Return (X, Y) of the center of cell containing provided text 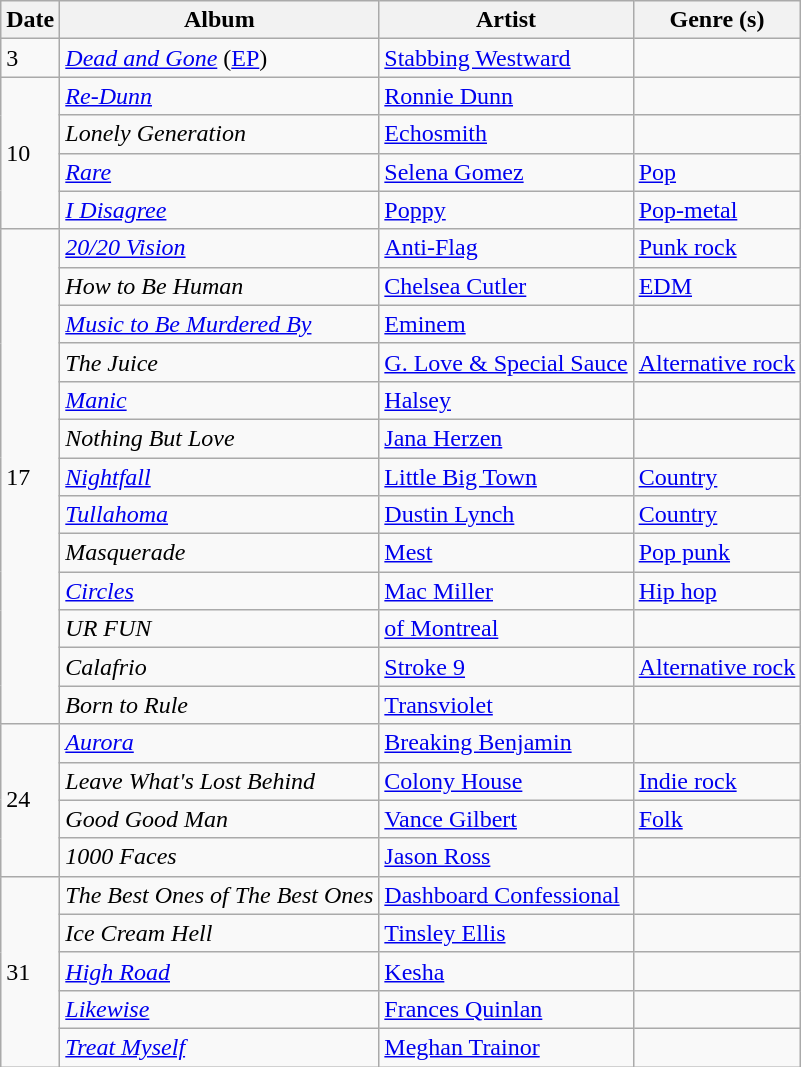
Nothing But Love (220, 438)
Hip hop (717, 591)
Tinsley Ellis (506, 933)
Masquerade (220, 553)
EDM (717, 286)
Likewise (220, 1009)
Breaking Benjamin (506, 743)
Rare (220, 172)
Mest (506, 553)
Re-Dunn (220, 96)
31 (30, 971)
Frances Quinlan (506, 1009)
Jana Herzen (506, 438)
High Road (220, 971)
UR FUN (220, 629)
Kesha (506, 971)
Pop (717, 172)
3 (30, 58)
Ice Cream Hell (220, 933)
Poppy (506, 210)
Nightfall (220, 477)
of Montreal (506, 629)
Aurora (220, 743)
G. Love & Special Sauce (506, 362)
Dashboard Confessional (506, 895)
Album (220, 20)
Genre (s) (717, 20)
Jason Ross (506, 857)
24 (30, 800)
Meghan Trainor (506, 1047)
Circles (220, 591)
Colony House (506, 781)
Vance Gilbert (506, 819)
Dustin Lynch (506, 515)
Halsey (506, 400)
Indie rock (717, 781)
Good Good Man (220, 819)
Stabbing Westward (506, 58)
Dead and Gone (EP) (220, 58)
The Juice (220, 362)
Artist (506, 20)
The Best Ones of The Best Ones (220, 895)
Treat Myself (220, 1047)
1000 Faces (220, 857)
Ronnie Dunn (506, 96)
Transviolet (506, 705)
Music to Be Murdered By (220, 324)
10 (30, 153)
Manic (220, 400)
Chelsea Cutler (506, 286)
17 (30, 476)
Mac Miller (506, 591)
Selena Gomez (506, 172)
Lonely Generation (220, 134)
Born to Rule (220, 705)
20/20 Vision (220, 248)
Leave What's Lost Behind (220, 781)
Anti-Flag (506, 248)
Tullahoma (220, 515)
Pop punk (717, 553)
Date (30, 20)
Pop-metal (717, 210)
Eminem (506, 324)
Stroke 9 (506, 667)
Folk (717, 819)
Punk rock (717, 248)
Little Big Town (506, 477)
How to Be Human (220, 286)
Calafrio (220, 667)
Echosmith (506, 134)
I Disagree (220, 210)
